Detect which cell encompasses the target text, then output its (x, y) center coordinate. 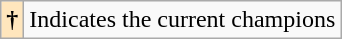
Indicates the current champions (182, 20)
† (12, 20)
